Provide the (x, y) coordinate of the cell's center where the given text is located.  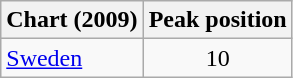
Peak position (218, 20)
Chart (2009) (72, 20)
Sweden (72, 58)
10 (218, 58)
